Identify which cell holds the provided text, then report its (X, Y) central coordinate. 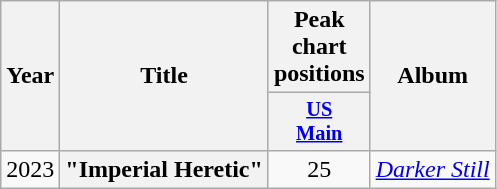
USMain (319, 122)
"Imperial Heretic" (164, 169)
Darker Still (432, 169)
2023 (30, 169)
Title (164, 76)
25 (319, 169)
Year (30, 76)
Album (432, 76)
Peak chart positions (319, 47)
